Extract the (X, Y) coordinate from the center of the cell holding the provided text.  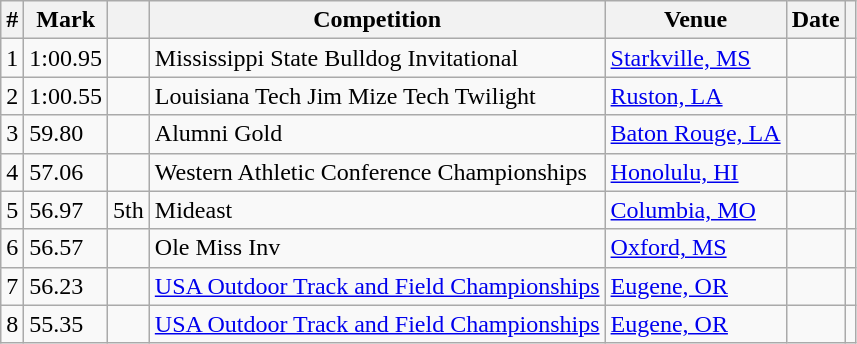
Louisiana Tech Jim Mize Tech Twilight (377, 96)
Date (816, 20)
4 (12, 172)
3 (12, 134)
5 (12, 210)
1:00.55 (66, 96)
Columbia, MO (696, 210)
Baton Rouge, LA (696, 134)
Oxford, MS (696, 248)
Starkville, MS (696, 58)
Honolulu, HI (696, 172)
# (12, 20)
5th (129, 210)
56.23 (66, 286)
Ruston, LA (696, 96)
6 (12, 248)
8 (12, 324)
Competition (377, 20)
55.35 (66, 324)
1:00.95 (66, 58)
Mark (66, 20)
Western Athletic Conference Championships (377, 172)
1 (12, 58)
2 (12, 96)
Venue (696, 20)
59.80 (66, 134)
Alumni Gold (377, 134)
Mississippi State Bulldog Invitational (377, 58)
Mideast (377, 210)
56.57 (66, 248)
Ole Miss Inv (377, 248)
7 (12, 286)
56.97 (66, 210)
57.06 (66, 172)
